Capture the cell that displays the provided text and extract its (x, y) central coordinate. 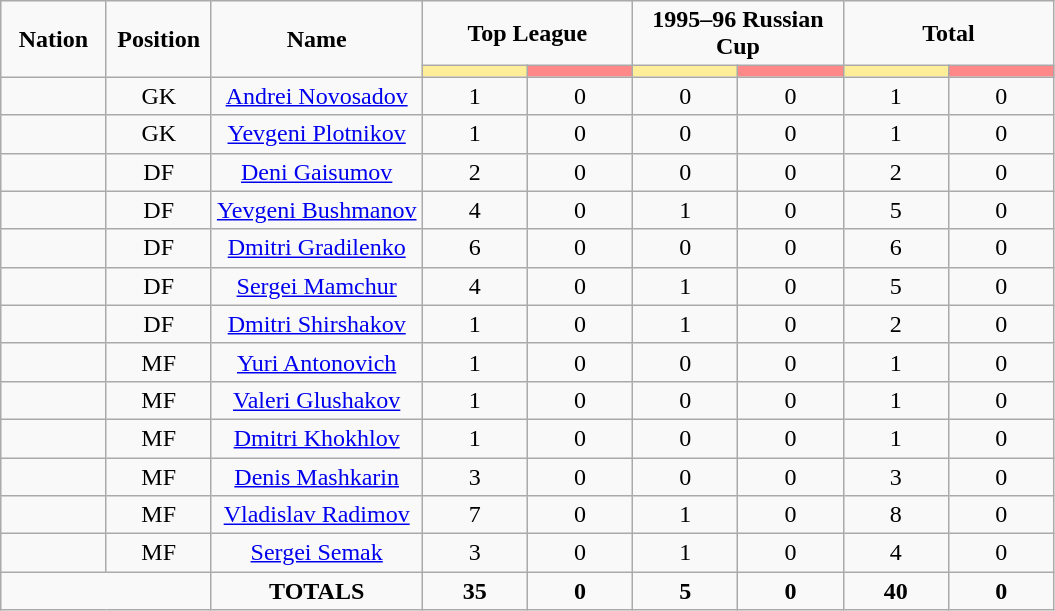
Valeri Glushakov (316, 400)
TOTALS (316, 591)
Top League (528, 34)
40 (896, 591)
Position (158, 39)
7 (474, 515)
Andrei Novosadov (316, 96)
Yevgeni Bushmanov (316, 210)
Nation (54, 39)
Sergei Mamchur (316, 286)
Denis Mashkarin (316, 477)
Dmitri Gradilenko (316, 248)
Yevgeni Plotnikov (316, 134)
Dmitri Shirshakov (316, 324)
Total (948, 34)
Vladislav Radimov (316, 515)
1995–96 Russian Cup (738, 34)
Sergei Semak (316, 553)
35 (474, 591)
Deni Gaisumov (316, 172)
Name (316, 39)
8 (896, 515)
Yuri Antonovich (316, 362)
Dmitri Khokhlov (316, 438)
